For the text-containing cell, return its midpoint in (x, y) coordinate format. 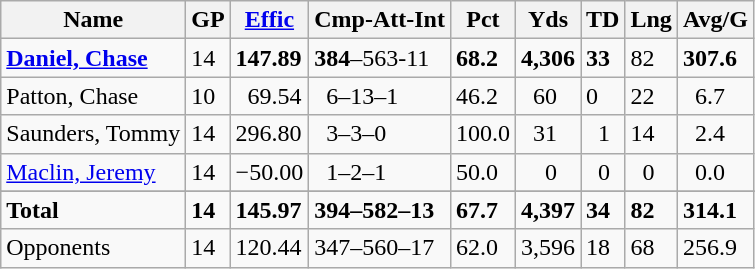
Yds (548, 20)
6.7 (715, 96)
6–13–1 (380, 96)
62.0 (482, 248)
−50.00 (270, 172)
100.0 (482, 134)
Patton, Chase (94, 96)
Cmp-Att-Int (380, 20)
18 (603, 248)
2.4 (715, 134)
256.9 (715, 248)
Pct (482, 20)
Saunders, Tommy (94, 134)
120.44 (270, 248)
68 (651, 248)
384–563-11 (380, 58)
33 (603, 58)
60 (548, 96)
31 (548, 134)
347–560–17 (380, 248)
Daniel, Chase (94, 58)
Maclin, Jeremy (94, 172)
50.0 (482, 172)
10 (208, 96)
4,306 (548, 58)
GP (208, 20)
Opponents (94, 248)
Name (94, 20)
147.89 (270, 58)
69.54 (270, 96)
3–3–0 (380, 134)
22 (651, 96)
Total (94, 210)
314.1 (715, 210)
Effic (270, 20)
TD (603, 20)
145.97 (270, 210)
307.6 (715, 58)
394–582–13 (380, 210)
68.2 (482, 58)
Avg/G (715, 20)
3,596 (548, 248)
1 (603, 134)
4,397 (548, 210)
296.80 (270, 134)
Lng (651, 20)
0.0 (715, 172)
67.7 (482, 210)
46.2 (482, 96)
1–2–1 (380, 172)
34 (603, 210)
